Scan for the cell matching the given text and deliver its (x, y) coordinate at center. 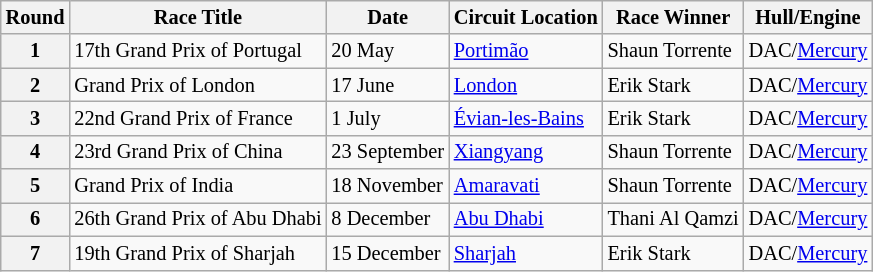
Grand Prix of London (198, 85)
5 (36, 186)
Xiangyang (526, 152)
8 December (388, 219)
23 September (388, 152)
Hull/Engine (808, 17)
Circuit Location (526, 17)
Évian-les-Bains (526, 118)
Round (36, 17)
Abu Dhabi (526, 219)
1 July (388, 118)
15 December (388, 253)
17 June (388, 85)
17th Grand Prix of Portugal (198, 51)
4 (36, 152)
3 (36, 118)
Sharjah (526, 253)
Race Title (198, 17)
2 (36, 85)
23rd Grand Prix of China (198, 152)
22nd Grand Prix of France (198, 118)
18 November (388, 186)
Portimão (526, 51)
6 (36, 219)
Race Winner (674, 17)
London (526, 85)
26th Grand Prix of Abu Dhabi (198, 219)
19th Grand Prix of Sharjah (198, 253)
1 (36, 51)
20 May (388, 51)
7 (36, 253)
Thani Al Qamzi (674, 219)
Date (388, 17)
Amaravati (526, 186)
Grand Prix of India (198, 186)
